Return [x, y] of the center of cell containing provided text 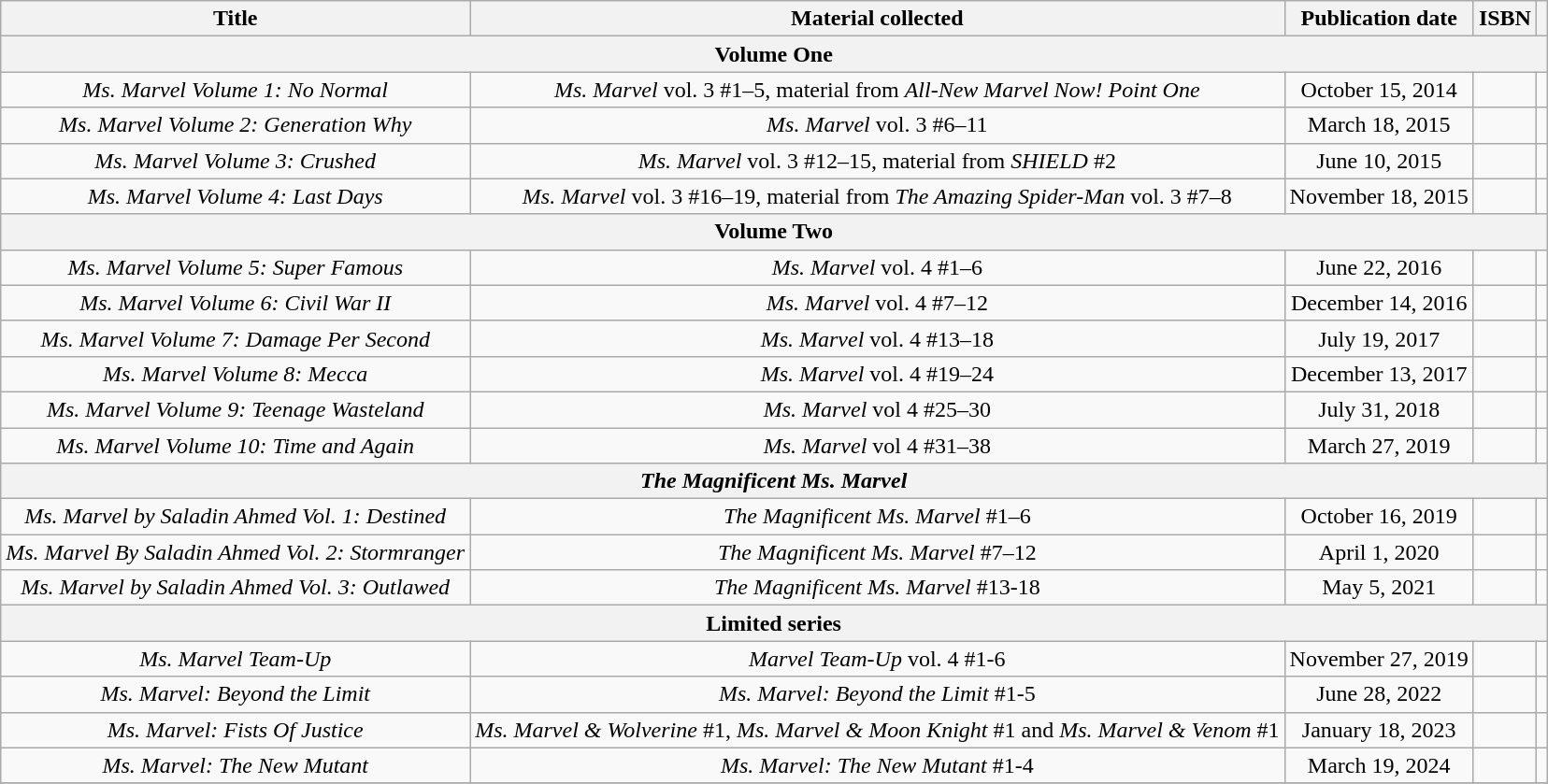
Ms. Marvel vol. 4 #13–18 [877, 338]
November 27, 2019 [1379, 659]
October 16, 2019 [1379, 517]
Ms. Marvel: Beyond the Limit [236, 694]
Ms. Marvel: The New Mutant [236, 765]
Ms. Marvel vol 4 #25–30 [877, 409]
Ms. Marvel vol 4 #31–38 [877, 446]
Material collected [877, 19]
Ms. Marvel Volume 5: Super Famous [236, 267]
June 22, 2016 [1379, 267]
April 1, 2020 [1379, 552]
Ms. Marvel Volume 8: Mecca [236, 374]
ISBN [1505, 19]
Ms. Marvel Volume 3: Crushed [236, 161]
December 13, 2017 [1379, 374]
March 19, 2024 [1379, 765]
Ms. Marvel: The New Mutant #1-4 [877, 765]
Ms. Marvel: Beyond the Limit #1-5 [877, 694]
December 14, 2016 [1379, 303]
Ms. Marvel vol. 4 #7–12 [877, 303]
Ms. Marvel Volume 9: Teenage Wasteland [236, 409]
Volume One [774, 54]
Ms. Marvel Volume 6: Civil War II [236, 303]
Ms. Marvel By Saladin Ahmed Vol. 2: Stormranger [236, 552]
Ms. Marvel Volume 2: Generation Why [236, 125]
Ms. Marvel vol. 3 #1–5, material from All-New Marvel Now! Point One [877, 90]
January 18, 2023 [1379, 730]
The Magnificent Ms. Marvel #13-18 [877, 588]
Ms. Marvel vol. 3 #6–11 [877, 125]
March 18, 2015 [1379, 125]
The Magnificent Ms. Marvel [774, 481]
Ms. Marvel by Saladin Ahmed Vol. 1: Destined [236, 517]
Ms. Marvel Volume 1: No Normal [236, 90]
Volume Two [774, 232]
Ms. Marvel vol. 3 #16–19, material from The Amazing Spider-Man vol. 3 #7–8 [877, 196]
Limited series [774, 623]
Ms. Marvel Team-Up [236, 659]
October 15, 2014 [1379, 90]
May 5, 2021 [1379, 588]
July 19, 2017 [1379, 338]
Ms. Marvel vol. 3 #12–15, material from SHIELD #2 [877, 161]
Ms. Marvel: Fists Of Justice [236, 730]
Marvel Team-Up vol. 4 #1-6 [877, 659]
June 28, 2022 [1379, 694]
Ms. Marvel vol. 4 #19–24 [877, 374]
November 18, 2015 [1379, 196]
The Magnificent Ms. Marvel #1–6 [877, 517]
Ms. Marvel Volume 10: Time and Again [236, 446]
Ms. Marvel & Wolverine #1, Ms. Marvel & Moon Knight #1 and Ms. Marvel & Venom #1 [877, 730]
July 31, 2018 [1379, 409]
June 10, 2015 [1379, 161]
The Magnificent Ms. Marvel #7–12 [877, 552]
Title [236, 19]
Ms. Marvel vol. 4 #1–6 [877, 267]
Ms. Marvel by Saladin Ahmed Vol. 3: Outlawed [236, 588]
March 27, 2019 [1379, 446]
Ms. Marvel Volume 4: Last Days [236, 196]
Publication date [1379, 19]
Ms. Marvel Volume 7: Damage Per Second [236, 338]
